Return the [x, y] coordinate for the center point of the cell that contains the specified text.  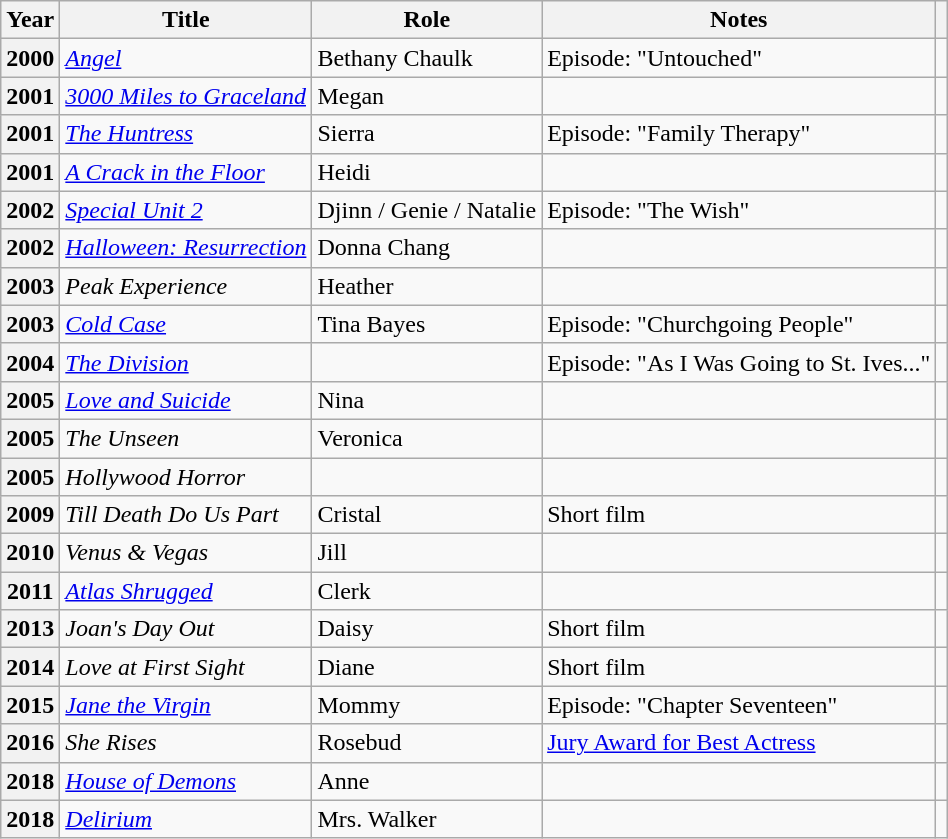
A Crack in the Floor [186, 172]
The Huntress [186, 134]
Djinn / Genie / Natalie [427, 210]
The Unseen [186, 438]
Mrs. Walker [427, 819]
Venus & Vegas [186, 553]
Joan's Day Out [186, 629]
Daisy [427, 629]
Atlas Shrugged [186, 591]
Title [186, 20]
Role [427, 20]
Episode: "Family Therapy" [739, 134]
2016 [30, 743]
Veronica [427, 438]
2010 [30, 553]
Peak Experience [186, 286]
Rosebud [427, 743]
Jury Award for Best Actress [739, 743]
Special Unit 2 [186, 210]
Episode: "Chapter Seventeen" [739, 705]
Megan [427, 96]
Clerk [427, 591]
2013 [30, 629]
Diane [427, 667]
Heather [427, 286]
2011 [30, 591]
Cristal [427, 515]
2015 [30, 705]
Episode: "The Wish" [739, 210]
Nina [427, 400]
3000 Miles to Graceland [186, 96]
2014 [30, 667]
Delirium [186, 819]
Episode: "Untouched" [739, 58]
Episode: "Churchgoing People" [739, 324]
Donna Chang [427, 248]
Heidi [427, 172]
Bethany Chaulk [427, 58]
Sierra [427, 134]
Cold Case [186, 324]
The Division [186, 362]
She Rises [186, 743]
Tina Bayes [427, 324]
2004 [30, 362]
Mommy [427, 705]
Halloween: Resurrection [186, 248]
Hollywood Horror [186, 477]
Episode: "As I Was Going to St. Ives..." [739, 362]
Jill [427, 553]
Notes [739, 20]
Jane the Virgin [186, 705]
Angel [186, 58]
Love and Suicide [186, 400]
Year [30, 20]
Anne [427, 781]
Till Death Do Us Part [186, 515]
Love at First Sight [186, 667]
2009 [30, 515]
2000 [30, 58]
House of Demons [186, 781]
